Search for the cell housing the specified text and yield its [x, y] center coordinate. 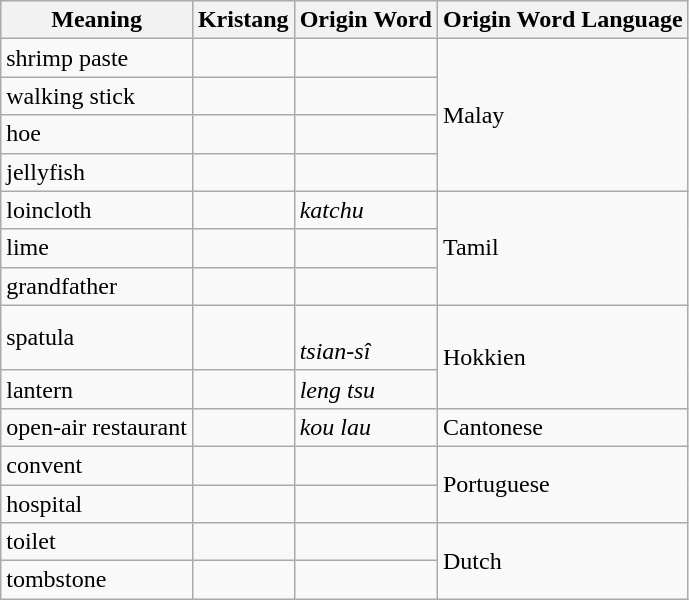
Portuguese [562, 484]
walking stick [97, 96]
Origin Word [366, 20]
spatula [97, 338]
toilet [97, 542]
lantern [97, 389]
Malay [562, 115]
katchu [366, 210]
open-air restaurant [97, 427]
Kristang [243, 20]
grandfather [97, 286]
hospital [97, 503]
Hokkien [562, 356]
Tamil [562, 248]
tsian-sî [366, 338]
leng tsu [366, 389]
tombstone [97, 580]
convent [97, 465]
hoe [97, 134]
shrimp paste [97, 58]
lime [97, 248]
jellyfish [97, 172]
kou lau [366, 427]
Meaning [97, 20]
Cantonese [562, 427]
loincloth [97, 210]
Origin Word Language [562, 20]
Dutch [562, 561]
